Locate the cell with the specified text and output its [x, y] center coordinate. 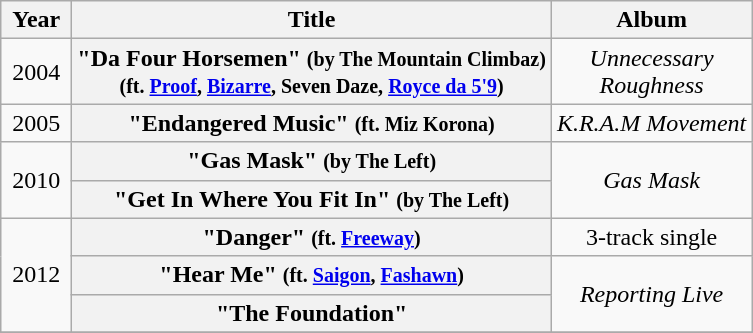
2012 [36, 275]
Reporting Live [651, 294]
K.R.A.M Movement [651, 123]
UnnecessaryRoughness [651, 72]
2005 [36, 123]
Gas Mask [651, 180]
"The Foundation" [312, 313]
"Da Four Horsemen" (by The Mountain Climbaz)(ft. Proof, Bizarre, Seven Daze, Royce da 5'9) [312, 72]
"Endangered Music" (ft. Miz Korona) [312, 123]
Album [651, 20]
3-track single [651, 237]
"Danger" (ft. Freeway) [312, 237]
"Hear Me" (ft. Saigon, Fashawn) [312, 275]
Title [312, 20]
Year [36, 20]
"Gas Mask" (by The Left) [312, 161]
2010 [36, 180]
2004 [36, 72]
"Get In Where You Fit In" (by The Left) [312, 199]
